Determine the (X, Y) coordinate at the center of the cell enclosing the given text.  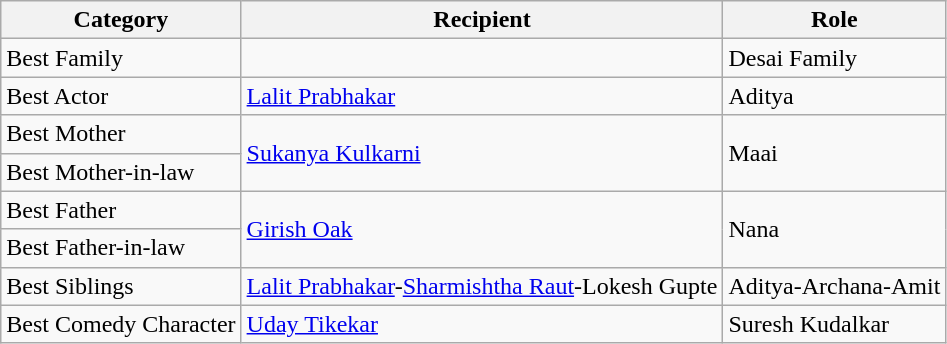
Lalit Prabhakar (482, 96)
Best Comedy Character (121, 324)
Lalit Prabhakar-Sharmishtha Raut-Lokesh Gupte (482, 286)
Recipient (482, 20)
Best Mother (121, 134)
Sukanya Kulkarni (482, 153)
Best Siblings (121, 286)
Role (834, 20)
Aditya-Archana-Amit (834, 286)
Nana (834, 229)
Aditya (834, 96)
Suresh Kudalkar (834, 324)
Best Actor (121, 96)
Maai (834, 153)
Desai Family (834, 58)
Best Father (121, 210)
Category (121, 20)
Best Family (121, 58)
Girish Oak (482, 229)
Best Father-in-law (121, 248)
Best Mother-in-law (121, 172)
Uday Tikekar (482, 324)
